Capture the cell that displays the provided text and extract its [x, y] central coordinate. 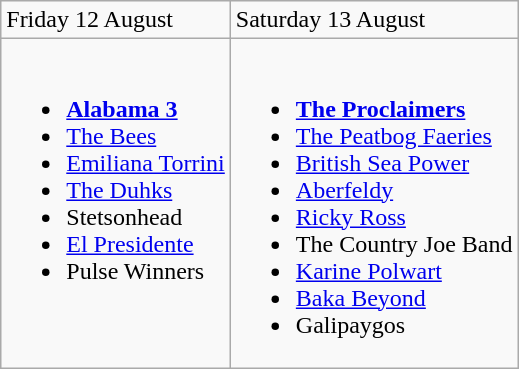
The ProclaimersThe Peatbog FaeriesBritish Sea PowerAberfeldyRicky RossThe Country Joe BandKarine PolwartBaka BeyondGalipaygos [374, 204]
Alabama 3The BeesEmiliana TorriniThe DuhksStetsonheadEl PresidentePulse Winners [116, 204]
Saturday 13 August [374, 20]
Friday 12 August [116, 20]
